Locate the cell with the specified text and output its (X, Y) center coordinate. 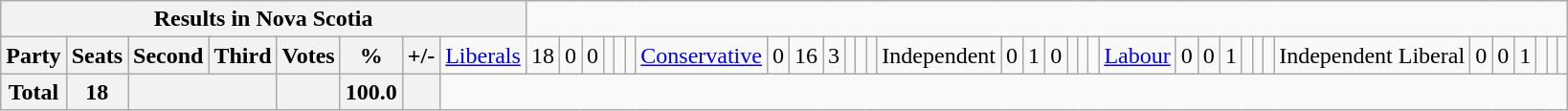
Results in Nova Scotia (264, 19)
16 (806, 55)
Labour (1137, 55)
Independent (939, 55)
Total (34, 92)
+/- (421, 55)
Third (243, 55)
3 (835, 55)
Seats (97, 55)
100.0 (371, 92)
Votes (308, 55)
Conservative (702, 55)
Second (168, 55)
Party (34, 55)
% (371, 55)
Independent Liberal (1373, 55)
Liberals (483, 55)
